Provide the (X, Y) coordinate of the cell's center where the given text is located.  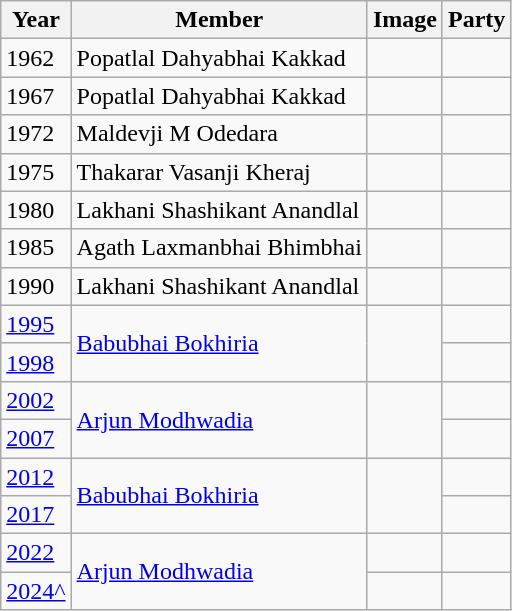
Party (476, 20)
2007 (36, 438)
2002 (36, 400)
Thakarar Vasanji Kheraj (219, 172)
2024^ (36, 591)
2017 (36, 515)
Maldevji M Odedara (219, 134)
1990 (36, 286)
2012 (36, 477)
1980 (36, 210)
1967 (36, 96)
Agath Laxmanbhai Bhimbhai (219, 248)
1985 (36, 248)
1998 (36, 362)
Year (36, 20)
Image (404, 20)
1972 (36, 134)
1962 (36, 58)
1995 (36, 324)
2022 (36, 553)
1975 (36, 172)
Member (219, 20)
